Pinpoint the cell where the given text exists, returning its (X, Y) midpoint coordinate. 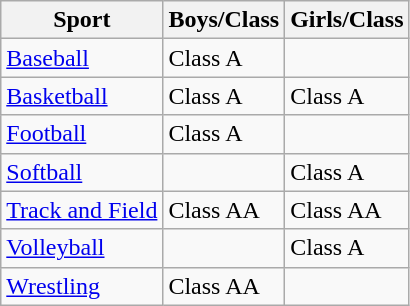
Volleyball (82, 248)
Wrestling (82, 286)
Basketball (82, 96)
Sport (82, 20)
Boys/Class (224, 20)
Football (82, 134)
Girls/Class (347, 20)
Track and Field (82, 210)
Softball (82, 172)
Baseball (82, 58)
